Output the (X, Y) coordinate of the center of the cell containing the given text.  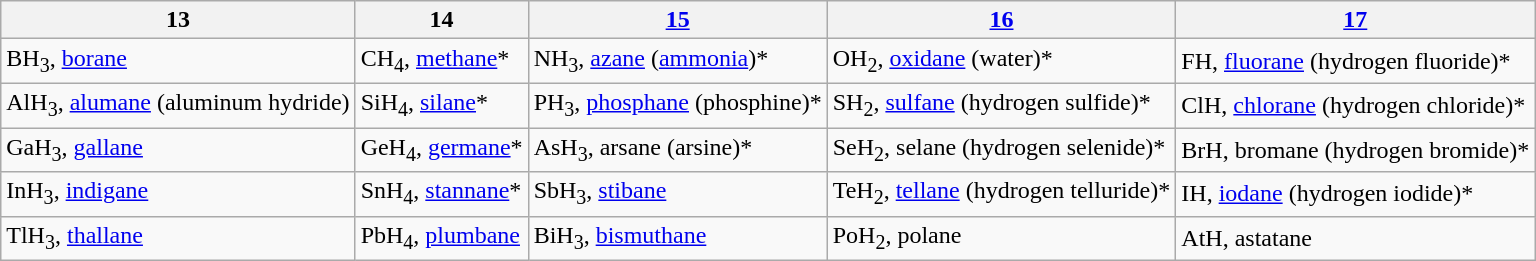
14 (442, 20)
PH3, phosphane (phosphine)* (678, 105)
NH3, azane (ammonia)* (678, 61)
TeH2, tellane (hydrogen telluride)* (1002, 194)
IH, iodane (hydrogen iodide)* (1356, 194)
FH, fluorane (hydrogen fluoride)* (1356, 61)
TlH3, thallane (178, 238)
PoH2, polane (1002, 238)
CH4, methane* (442, 61)
AsH3, arsane (arsine)* (678, 150)
PbH4, plumbane (442, 238)
BrH, bromane (hydrogen bromide)* (1356, 150)
BH3, borane (178, 61)
OH2, oxidane (water)* (1002, 61)
SiH4, silane* (442, 105)
GaH3, gallane (178, 150)
InH3, indigane (178, 194)
SbH3, stibane (678, 194)
AtH, astatane (1356, 238)
SeH2, selane (hydrogen selenide)* (1002, 150)
BiH3, bismuthane (678, 238)
GeH4, germane* (442, 150)
AlH3, alumane (aluminum hydride) (178, 105)
SH2, sulfane (hydrogen sulfide)* (1002, 105)
SnH4, stannane* (442, 194)
ClH, chlorane (hydrogen chloride)* (1356, 105)
16 (1002, 20)
15 (678, 20)
17 (1356, 20)
13 (178, 20)
